Return the (X, Y) coordinate for the center point of the cell that contains the specified text.  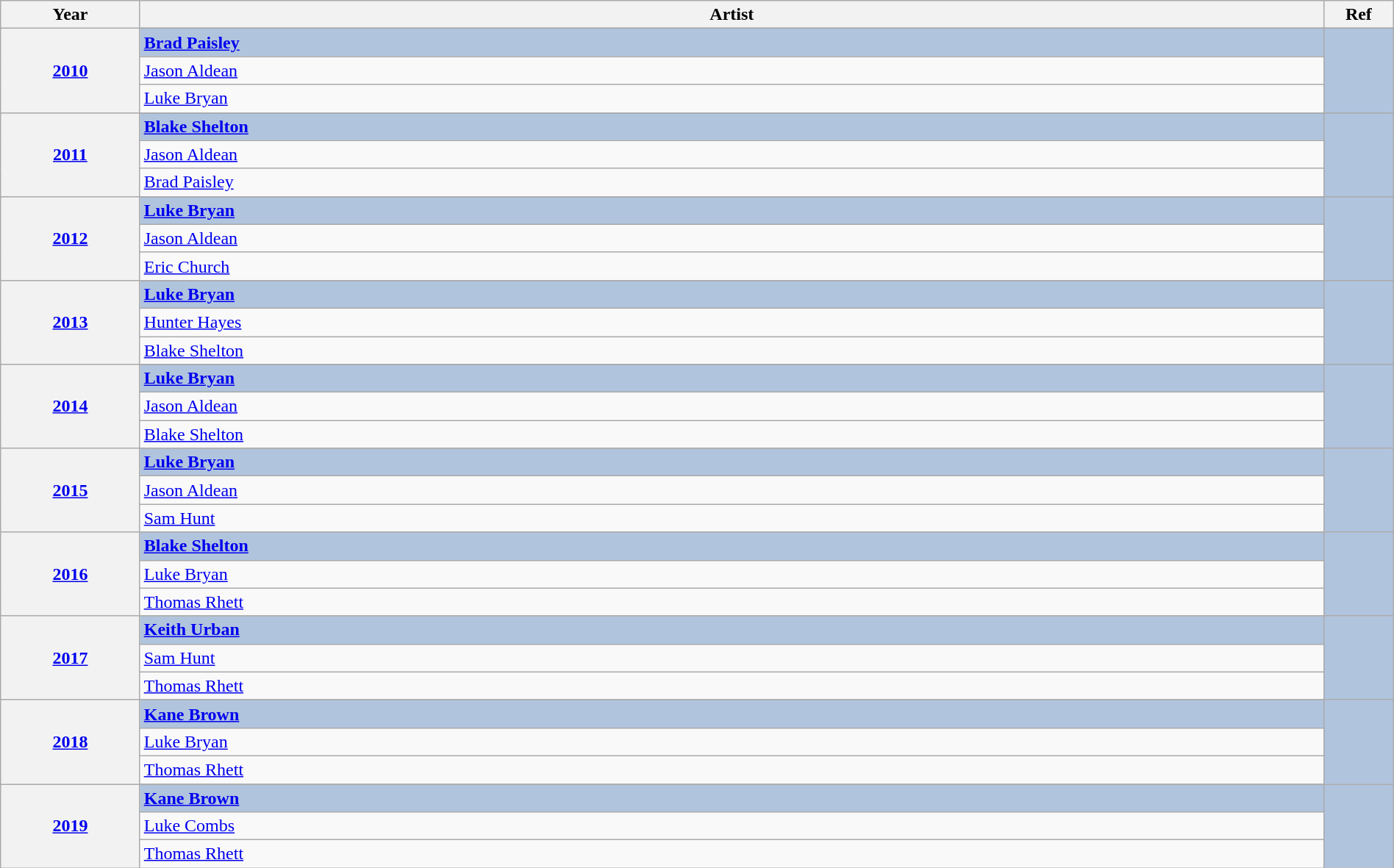
Keith Urban (732, 630)
2017 (71, 658)
2014 (71, 406)
2015 (71, 490)
Luke Combs (732, 826)
2019 (71, 825)
Ref (1359, 15)
2011 (71, 154)
2010 (71, 71)
2018 (71, 742)
Artist (732, 15)
2013 (71, 322)
2016 (71, 574)
2012 (71, 238)
Eric Church (732, 266)
Year (71, 15)
Hunter Hayes (732, 322)
